Scan for the cell matching the given text and deliver its (x, y) coordinate at center. 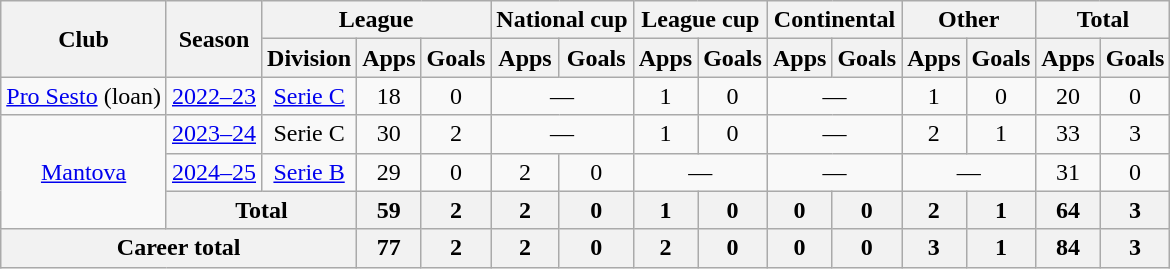
77 (389, 248)
2023–24 (214, 134)
Division (310, 58)
Serie B (310, 172)
Club (84, 39)
Pro Sesto (loan) (84, 96)
Other (969, 20)
84 (1068, 248)
59 (389, 210)
31 (1068, 172)
Career total (179, 248)
2024–25 (214, 172)
League cup (700, 20)
2022–23 (214, 96)
18 (389, 96)
29 (389, 172)
64 (1068, 210)
Continental (834, 20)
Season (214, 39)
League (376, 20)
33 (1068, 134)
30 (389, 134)
National cup (562, 20)
20 (1068, 96)
Mantova (84, 172)
